Provide the (X, Y) coordinate of the cell's center where the given text is located.  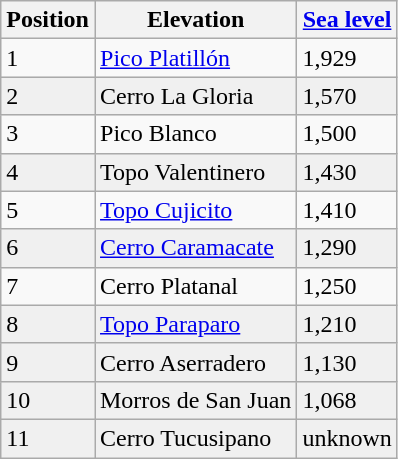
1,500 (347, 134)
Pico Platillón (195, 58)
1,929 (347, 58)
5 (48, 210)
7 (48, 286)
9 (48, 362)
Position (48, 20)
1,570 (347, 96)
1 (48, 58)
2 (48, 96)
Topo Paraparo (195, 324)
8 (48, 324)
Sea level (347, 20)
1,250 (347, 286)
4 (48, 172)
Cerro La Gloria (195, 96)
Morros de San Juan (195, 400)
Topo Valentinero (195, 172)
Elevation (195, 20)
1,068 (347, 400)
Topo Cujicito (195, 210)
11 (48, 438)
Cerro Platanal (195, 286)
Cerro Aserradero (195, 362)
1,290 (347, 248)
1,410 (347, 210)
Pico Blanco (195, 134)
10 (48, 400)
unknown (347, 438)
1,210 (347, 324)
6 (48, 248)
Cerro Caramacate (195, 248)
1,430 (347, 172)
1,130 (347, 362)
Cerro Tucusipano (195, 438)
3 (48, 134)
